Return [x, y] of the center of cell containing provided text 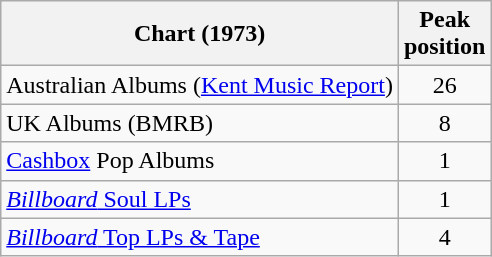
Billboard Soul LPs [200, 199]
26 [444, 85]
8 [444, 123]
Australian Albums (Kent Music Report) [200, 85]
UK Albums (BMRB) [200, 123]
Chart (1973) [200, 34]
Peakposition [444, 34]
Billboard Top LPs & Tape [200, 237]
Cashbox Pop Albums [200, 161]
4 [444, 237]
